Find where the given text appears and provide that cell's center as (x, y) coordinate. 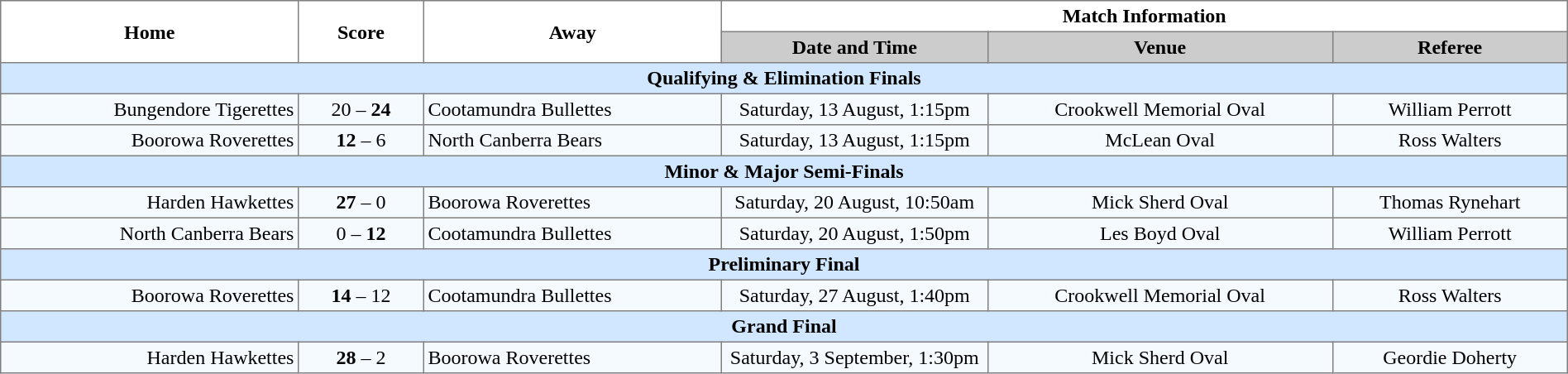
Qualifying & Elimination Finals (784, 79)
Referee (1450, 47)
Bungendore Tigerettes (150, 109)
28 – 2 (361, 357)
Thomas Rynehart (1450, 203)
27 – 0 (361, 203)
Minor & Major Semi-Finals (784, 171)
Saturday, 27 August, 1:40pm (854, 295)
0 – 12 (361, 233)
Venue (1159, 47)
Away (572, 31)
Date and Time (854, 47)
Saturday, 20 August, 10:50am (854, 203)
Home (150, 31)
Grand Final (784, 327)
20 – 24 (361, 109)
Saturday, 20 August, 1:50pm (854, 233)
McLean Oval (1159, 141)
Saturday, 3 September, 1:30pm (854, 357)
Preliminary Final (784, 265)
Les Boyd Oval (1159, 233)
Score (361, 31)
12 – 6 (361, 141)
14 – 12 (361, 295)
Match Information (1145, 17)
Geordie Doherty (1450, 357)
